For the text-containing cell, return its midpoint in [x, y] coordinate format. 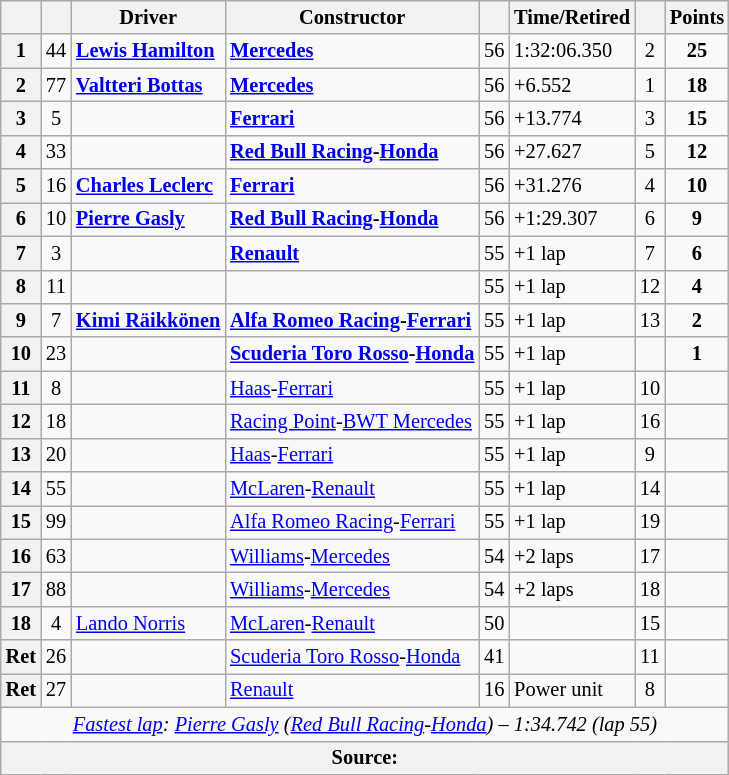
Lewis Hamilton [148, 51]
23 [56, 354]
Charles Leclerc [148, 186]
+27.627 [572, 152]
99 [56, 522]
19 [650, 522]
+6.552 [572, 85]
33 [56, 152]
Driver [148, 17]
Power unit [572, 690]
+13.774 [572, 118]
Kimi Räikkönen [148, 320]
1:32:06.350 [572, 51]
20 [56, 455]
77 [56, 85]
63 [56, 556]
Points [697, 17]
Pierre Gasly [148, 219]
26 [56, 657]
50 [494, 623]
Racing Point-BWT Mercedes [352, 421]
41 [494, 657]
Source: [365, 758]
+31.276 [572, 186]
Time/Retired [572, 17]
Valtteri Bottas [148, 85]
27 [56, 690]
Fastest lap: Pierre Gasly (Red Bull Racing-Honda) – 1:34.742 (lap 55) [365, 724]
+1:29.307 [572, 219]
25 [697, 51]
44 [56, 51]
Constructor [352, 17]
88 [56, 589]
Lando Norris [148, 623]
